Extract the [X, Y] coordinate from the center of the cell holding the provided text.  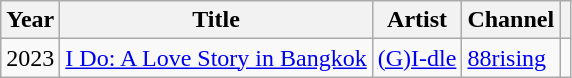
(G)I-dle [417, 58]
2023 [30, 58]
Artist [417, 20]
88rising [511, 58]
Channel [511, 20]
I Do: A Love Story in Bangkok [216, 58]
Title [216, 20]
Year [30, 20]
